Locate the cell with the specified text and output its [x, y] center coordinate. 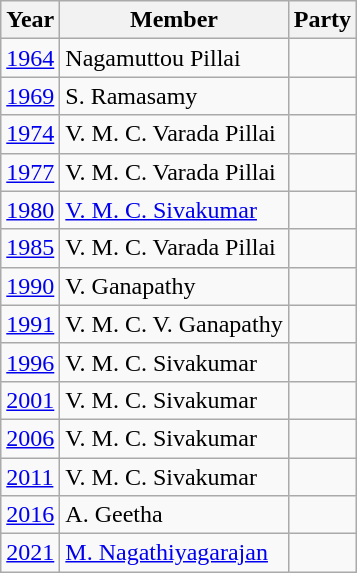
1977 [30, 172]
1969 [30, 96]
1964 [30, 58]
V. M. C. V. Ganapathy [174, 324]
1991 [30, 324]
1996 [30, 362]
Nagamuttou Pillai [174, 58]
1990 [30, 286]
A. Geetha [174, 515]
Year [30, 20]
V. Ganapathy [174, 286]
Party [322, 20]
M. Nagathiyagarajan [174, 553]
S. Ramasamy [174, 96]
1985 [30, 248]
2021 [30, 553]
Member [174, 20]
2001 [30, 400]
2006 [30, 438]
2016 [30, 515]
2011 [30, 477]
1980 [30, 210]
1974 [30, 134]
